From the cell containing the given text, extract its center point as [X, Y] coordinate. 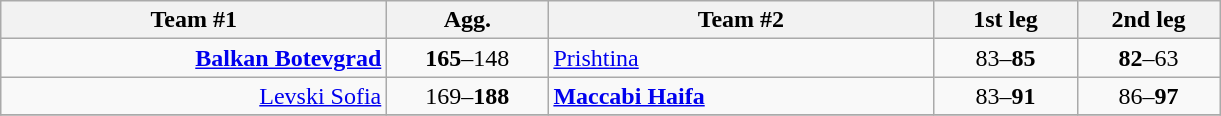
1st leg [1006, 20]
2nd leg [1148, 20]
83–85 [1006, 58]
86–97 [1148, 96]
83–91 [1006, 96]
165–148 [468, 58]
Prishtina [741, 58]
Maccabi Haifa [741, 96]
Balkan Botevgrad [194, 58]
Levski Sofia [194, 96]
169–188 [468, 96]
82–63 [1148, 58]
Team #2 [741, 20]
Agg. [468, 20]
Team #1 [194, 20]
